Capture the cell that displays the provided text and extract its (x, y) central coordinate. 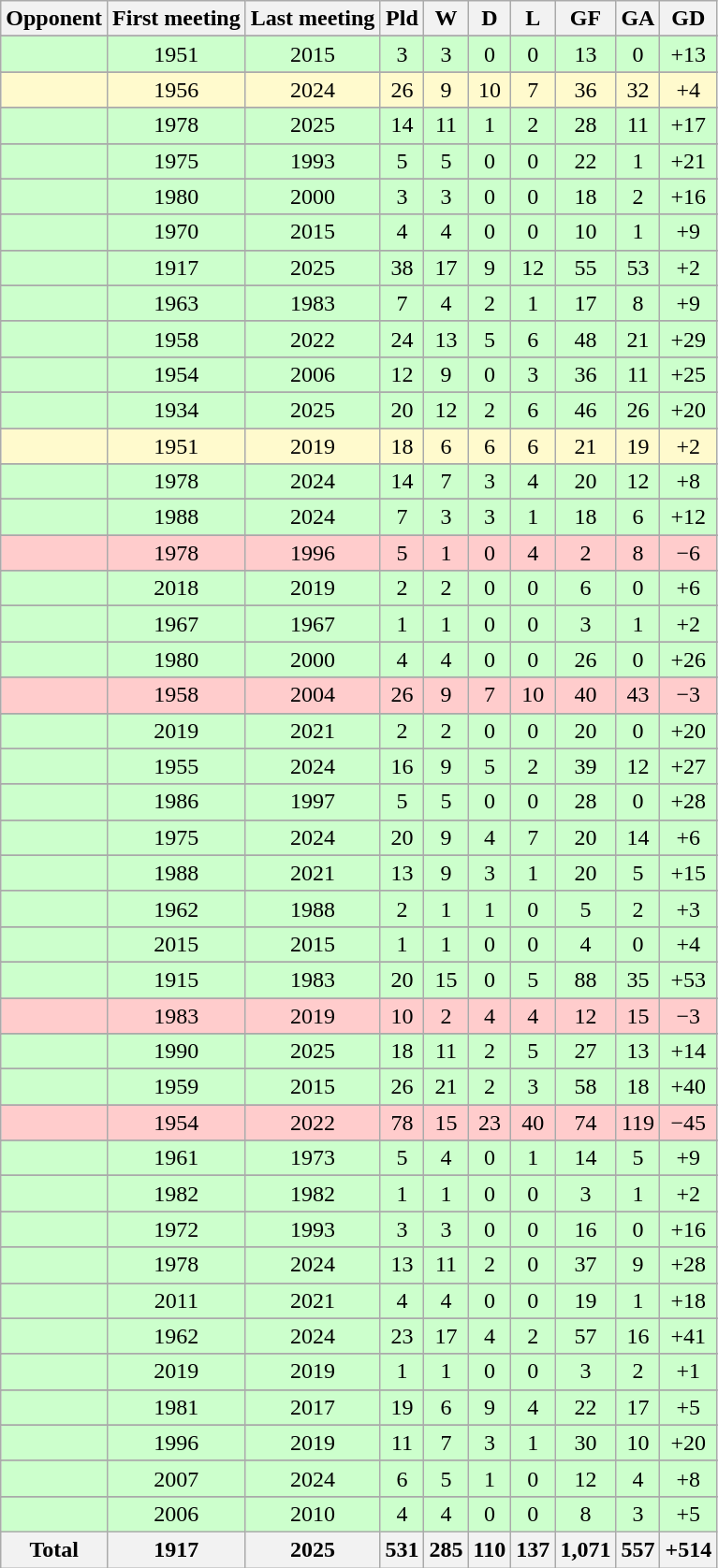
+18 (689, 1300)
+15 (689, 873)
2018 (177, 588)
2007 (177, 1478)
Pld (403, 19)
1915 (177, 980)
−6 (689, 553)
557 (638, 1549)
L (534, 19)
24 (403, 339)
GF (586, 19)
+40 (689, 1087)
1956 (177, 90)
GD (689, 19)
2017 (313, 1407)
27 (586, 1052)
+21 (689, 161)
+53 (689, 980)
2011 (177, 1300)
2010 (313, 1514)
1963 (177, 303)
1961 (177, 1158)
119 (638, 1123)
37 (586, 1265)
48 (586, 339)
−45 (689, 1123)
GA (638, 19)
57 (586, 1336)
1955 (177, 766)
285 (446, 1549)
35 (638, 980)
+27 (689, 766)
1959 (177, 1087)
74 (586, 1123)
38 (403, 268)
First meeting (177, 19)
+1 (689, 1372)
+41 (689, 1336)
Last meeting (313, 19)
+14 (689, 1052)
1997 (313, 802)
+12 (689, 517)
30 (586, 1443)
1,071 (586, 1549)
D (490, 19)
2004 (313, 695)
1973 (313, 1158)
+26 (689, 660)
110 (490, 1549)
1986 (177, 802)
+514 (689, 1549)
55 (586, 268)
1970 (177, 232)
+3 (689, 908)
+13 (689, 54)
W (446, 19)
137 (534, 1549)
39 (586, 766)
Opponent (54, 19)
+25 (689, 374)
32 (638, 90)
88 (586, 980)
53 (638, 268)
78 (403, 1123)
46 (586, 410)
1981 (177, 1407)
531 (403, 1549)
Total (54, 1549)
1934 (177, 410)
43 (638, 695)
1972 (177, 1229)
+29 (689, 339)
+17 (689, 125)
58 (586, 1087)
1990 (177, 1052)
